Locate the cell with the specified text and output its (x, y) center coordinate. 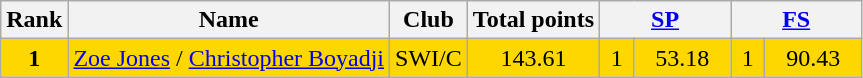
Name (229, 20)
143.61 (533, 58)
Rank (34, 20)
53.18 (682, 58)
90.43 (814, 58)
Total points (533, 20)
SWI/C (429, 58)
SP (666, 20)
Club (429, 20)
Zoe Jones / Christopher Boyadji (229, 58)
FS (796, 20)
